Extract the [X, Y] coordinate from the center of the cell holding the provided text.  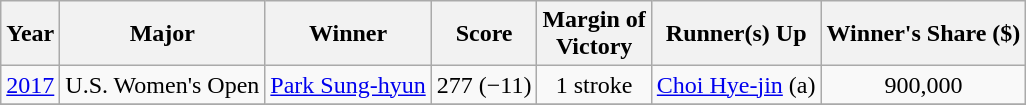
Major [162, 34]
Year [30, 34]
Winner [348, 34]
Choi Hye-jin (a) [736, 85]
Winner's Share ($) [924, 34]
2017 [30, 85]
900,000 [924, 85]
U.S. Women's Open [162, 85]
Park Sung-hyun [348, 85]
277 (−11) [484, 85]
Runner(s) Up [736, 34]
1 stroke [594, 85]
Margin ofVictory [594, 34]
Score [484, 34]
